For the text-containing cell, return its midpoint in [X, Y] coordinate format. 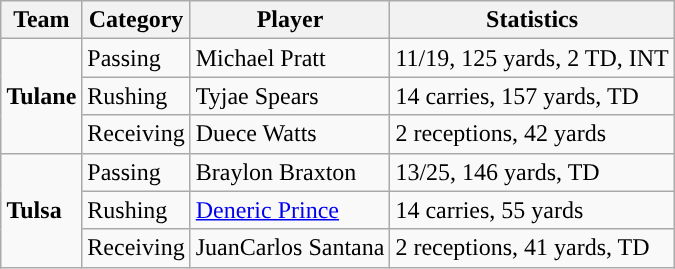
2 receptions, 42 yards [532, 134]
Braylon Braxton [290, 172]
11/19, 125 yards, 2 TD, INT [532, 58]
Team [42, 20]
Statistics [532, 20]
JuanCarlos Santana [290, 248]
14 carries, 55 yards [532, 210]
13/25, 146 yards, TD [532, 172]
Deneric Prince [290, 210]
Tulsa [42, 210]
2 receptions, 41 yards, TD [532, 248]
14 carries, 157 yards, TD [532, 96]
Tulane [42, 96]
Player [290, 20]
Category [136, 20]
Michael Pratt [290, 58]
Tyjae Spears [290, 96]
Duece Watts [290, 134]
